Extract the (X, Y) coordinate from the center of the cell holding the provided text.  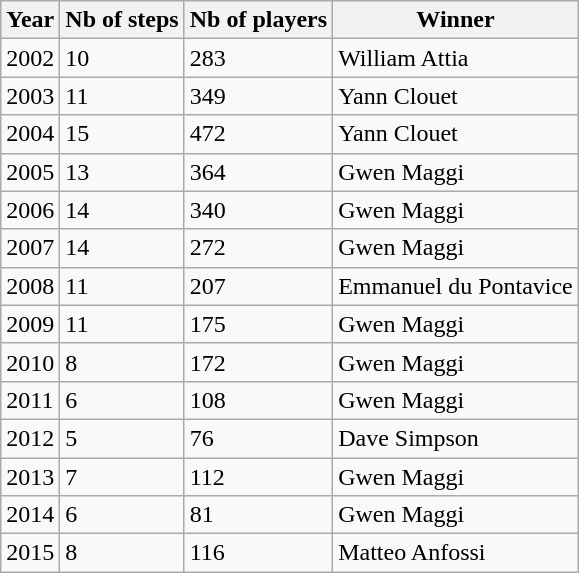
2008 (30, 286)
112 (258, 477)
10 (122, 58)
283 (258, 58)
116 (258, 553)
Emmanuel du Pontavice (456, 286)
175 (258, 324)
Year (30, 20)
340 (258, 210)
2003 (30, 96)
Winner (456, 20)
2011 (30, 400)
7 (122, 477)
2013 (30, 477)
2007 (30, 248)
2009 (30, 324)
108 (258, 400)
William Attia (456, 58)
472 (258, 134)
76 (258, 438)
2004 (30, 134)
13 (122, 172)
Matteo Anfossi (456, 553)
Nb of players (258, 20)
2005 (30, 172)
172 (258, 362)
2014 (30, 515)
5 (122, 438)
349 (258, 96)
364 (258, 172)
Dave Simpson (456, 438)
Nb of steps (122, 20)
2010 (30, 362)
2012 (30, 438)
15 (122, 134)
272 (258, 248)
2015 (30, 553)
207 (258, 286)
2002 (30, 58)
2006 (30, 210)
81 (258, 515)
